Output the (x, y) coordinate of the center of the cell containing the given text.  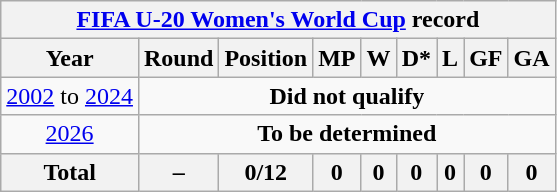
0/12 (266, 172)
Did not qualify (346, 96)
L (450, 58)
2026 (70, 134)
Position (266, 58)
D* (416, 58)
W (378, 58)
FIFA U-20 Women's World Cup record (278, 20)
– (178, 172)
Total (70, 172)
To be determined (346, 134)
MP (337, 58)
2002 to 2024 (70, 96)
Round (178, 58)
GF (486, 58)
Year (70, 58)
GA (532, 58)
